Locate the cell with the specified text and output its (x, y) center coordinate. 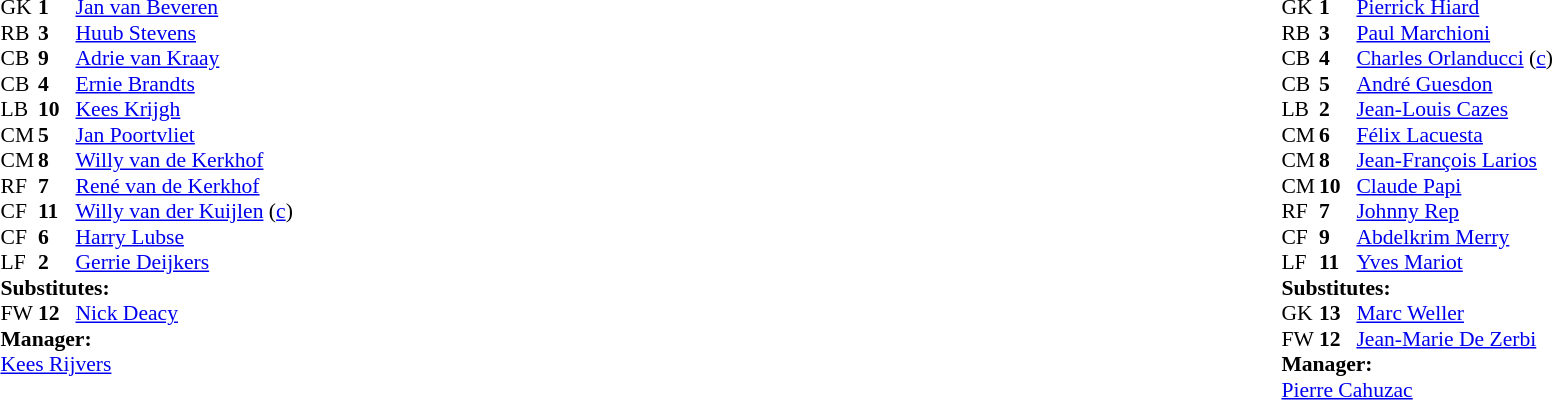
GK (1300, 313)
Huub Stevens (184, 33)
13 (1338, 313)
René van de Kerkhof (184, 186)
Kees Rijvers (146, 365)
Jan Poortvliet (184, 135)
Willy van der Kuijlen (c) (184, 211)
Manager: (146, 339)
Harry Lubse (184, 237)
Willy van de Kerkhof (184, 161)
Kees Krijgh (184, 109)
Substitutes: (146, 288)
Ernie Brandts (184, 84)
Adrie van Kraay (184, 59)
Gerrie Deijkers (184, 263)
Nick Deacy (184, 313)
